Determine the (x, y) coordinate at the center of the cell enclosing the given text.  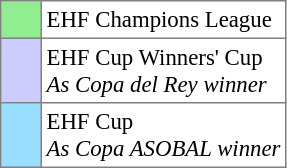
EHF Champions League (163, 20)
EHF Cup Winners' CupAs Copa del Rey winner (163, 70)
EHF CupAs Copa ASOBAL winner (163, 135)
